Scan for the cell matching the given text and deliver its (X, Y) coordinate at center. 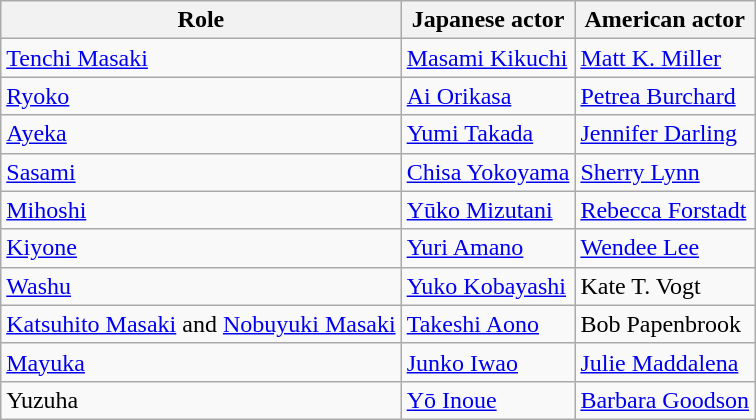
Yuko Kobayashi (488, 286)
Yūko Mizutani (488, 210)
Takeshi Aono (488, 324)
Masami Kikuchi (488, 58)
Role (201, 20)
Mayuka (201, 362)
Ayeka (201, 134)
Japanese actor (488, 20)
Chisa Yokoyama (488, 172)
Jennifer Darling (665, 134)
Wendee Lee (665, 248)
Sherry Lynn (665, 172)
Sasami (201, 172)
American actor (665, 20)
Julie Maddalena (665, 362)
Petrea Burchard (665, 96)
Kate T. Vogt (665, 286)
Ai Orikasa (488, 96)
Mihoshi (201, 210)
Bob Papenbrook (665, 324)
Yumi Takada (488, 134)
Yuri Amano (488, 248)
Katsuhito Masaki and Nobuyuki Masaki (201, 324)
Yuzuha (201, 400)
Washu (201, 286)
Kiyone (201, 248)
Matt K. Miller (665, 58)
Barbara Goodson (665, 400)
Junko Iwao (488, 362)
Tenchi Masaki (201, 58)
Rebecca Forstadt (665, 210)
Yō Inoue (488, 400)
Ryoko (201, 96)
